From the cell containing the given text, extract its center point as (x, y) coordinate. 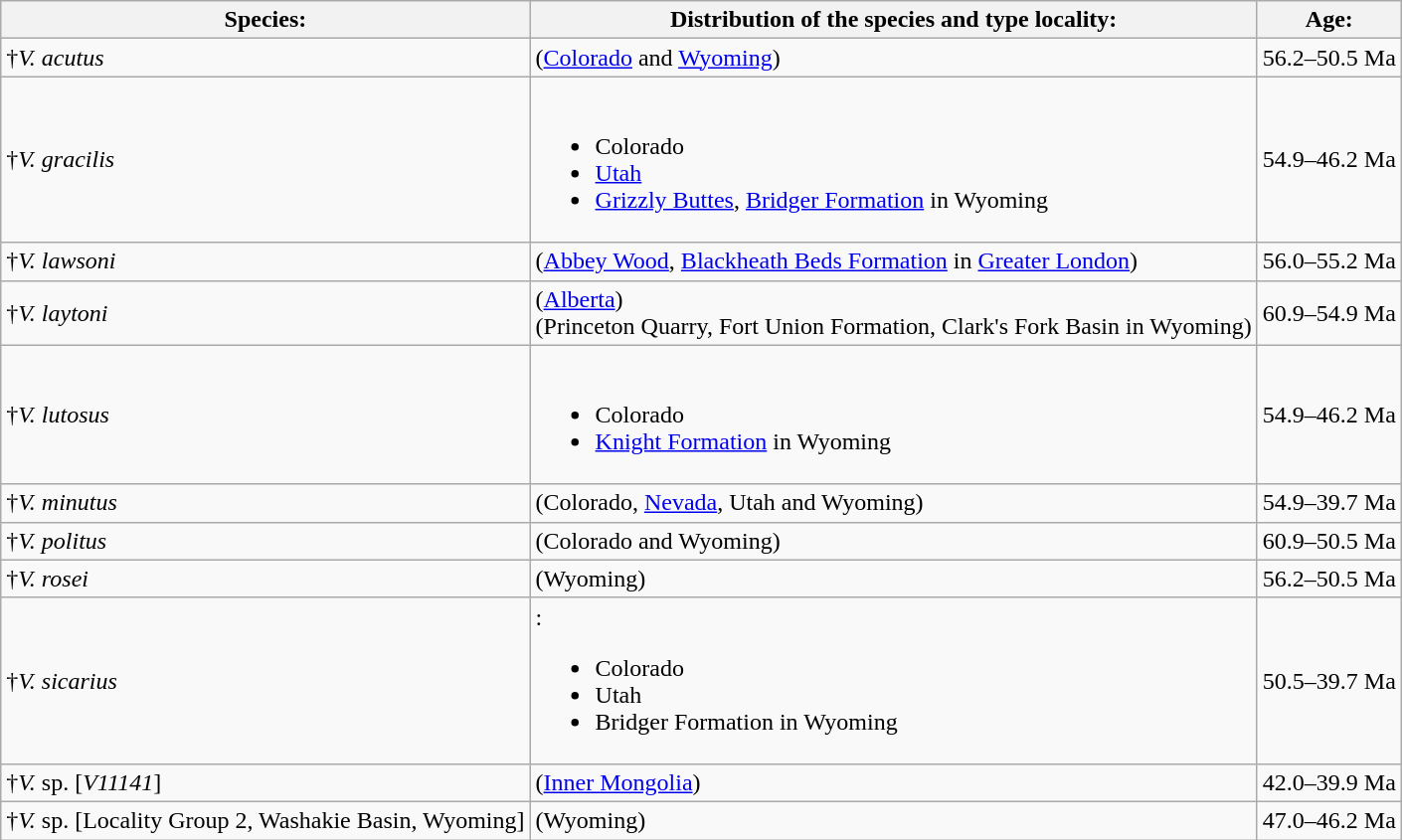
†V. sp. [Locality Group 2, Washakie Basin, Wyoming] (265, 820)
ColoradoKnight Formation in Wyoming (893, 415)
60.9–50.5 Ma (1328, 541)
†V. lutosus (265, 415)
:ColoradoUtahBridger Formation in Wyoming (893, 680)
†V. sicarius (265, 680)
†V. gracilis (265, 159)
42.0–39.9 Ma (1328, 782)
60.9–54.9 Ma (1328, 312)
(Inner Mongolia) (893, 782)
54.9–39.7 Ma (1328, 503)
†V. minutus (265, 503)
Distribution of the species and type locality: (893, 20)
56.0–55.2 Ma (1328, 261)
†V. politus (265, 541)
Species: (265, 20)
†V. laytoni (265, 312)
(Colorado, Nevada, Utah and Wyoming) (893, 503)
ColoradoUtahGrizzly Buttes, Bridger Formation in Wyoming (893, 159)
50.5–39.7 Ma (1328, 680)
47.0–46.2 Ma (1328, 820)
(Abbey Wood, Blackheath Beds Formation in Greater London) (893, 261)
†V. rosei (265, 579)
Age: (1328, 20)
(Alberta) (Princeton Quarry, Fort Union Formation, Clark's Fork Basin in Wyoming) (893, 312)
†V. acutus (265, 58)
†V. lawsoni (265, 261)
†V. sp. [V11141] (265, 782)
